Find where the given text appears and provide that cell's center as (x, y) coordinate. 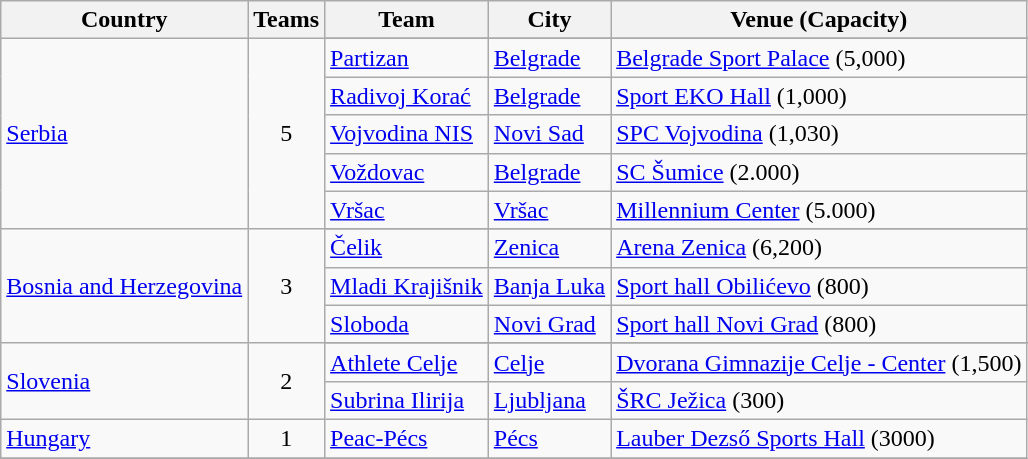
SPC Vojvodina (1,030) (819, 134)
Lauber Dezső Sports Hall (3000) (819, 438)
Venue (Capacity) (819, 20)
Banja Luka (549, 286)
Peac-Pécs (407, 438)
Belgrade Sport Palace (5,000) (819, 58)
Novi Grad (549, 324)
Slovenia (124, 381)
5 (286, 134)
Radivoj Korać (407, 96)
Dvorana Gimnazije Celje - Center (1,500) (819, 362)
Mladi Krajišnik (407, 286)
Serbia (124, 134)
1 (286, 438)
Pécs (549, 438)
ŠRC Ježica (300) (819, 400)
City (549, 20)
Vojvodina NIS (407, 134)
Sloboda (407, 324)
Zenica (549, 248)
Teams (286, 20)
Čelik (407, 248)
Arena Zenica (6,200) (819, 248)
Bosnia and Herzegovina (124, 286)
Voždovac (407, 172)
Ljubljana (549, 400)
Partizan (407, 58)
Sport hall Novi Grad (800) (819, 324)
Sport EKO Hall (1,000) (819, 96)
Hungary (124, 438)
Millennium Center (5.000) (819, 210)
Team (407, 20)
Subrina Ilirija (407, 400)
Athlete Celje (407, 362)
Sport hall Obilićevo (800) (819, 286)
Celje (549, 362)
2 (286, 381)
Country (124, 20)
SC Šumice (2.000) (819, 172)
Novi Sad (549, 134)
3 (286, 286)
